Identify which cell holds the provided text, then report its (x, y) central coordinate. 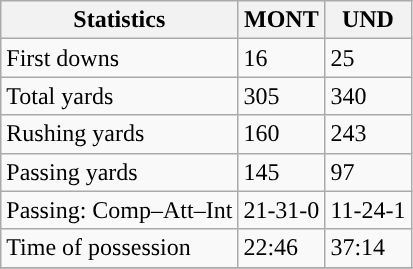
UND (368, 20)
305 (282, 96)
Total yards (120, 96)
Passing: Comp–Att–Int (120, 210)
22:46 (282, 248)
Statistics (120, 20)
MONT (282, 20)
Time of possession (120, 248)
21-31-0 (282, 210)
Rushing yards (120, 134)
Passing yards (120, 172)
160 (282, 134)
11-24-1 (368, 210)
243 (368, 134)
25 (368, 58)
145 (282, 172)
97 (368, 172)
16 (282, 58)
37:14 (368, 248)
340 (368, 96)
First downs (120, 58)
